Provide the (X, Y) coordinate of the cell's center where the given text is located.  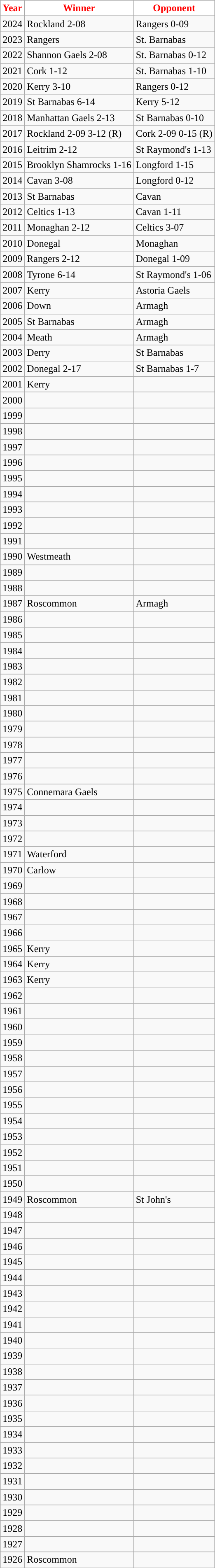
2002 (12, 369)
St Barnabas 1-7 (174, 369)
Winner (79, 8)
2009 (12, 259)
1932 (12, 1466)
St Barnabas 6-14 (79, 102)
1934 (12, 1434)
Cork 1-12 (79, 71)
1982 (12, 682)
1944 (12, 1278)
2005 (12, 322)
St Raymond's 1-06 (174, 275)
Rangers 0-12 (174, 86)
1985 (12, 635)
Monaghan 2-12 (79, 228)
1996 (12, 463)
Rangers 2-12 (79, 259)
2012 (12, 212)
1961 (12, 1011)
1949 (12, 1199)
1970 (12, 870)
Meath (79, 337)
1981 (12, 698)
1946 (12, 1246)
1930 (12, 1497)
2007 (12, 290)
1959 (12, 1043)
2022 (12, 55)
2021 (12, 71)
Opponent (174, 8)
1973 (12, 823)
Cork 2-09 0-15 (R) (174, 133)
2013 (12, 196)
1987 (12, 604)
1936 (12, 1403)
1928 (12, 1528)
1953 (12, 1136)
1960 (12, 1027)
St. Barnabas 0-12 (174, 55)
Connemara Gaels (79, 792)
1974 (12, 807)
1972 (12, 839)
2006 (12, 306)
Astoria Gaels (174, 290)
1986 (12, 619)
Leitrim 2-12 (79, 149)
1978 (12, 745)
1956 (12, 1090)
1991 (12, 541)
1937 (12, 1387)
1957 (12, 1074)
1977 (12, 761)
Down (79, 306)
2018 (12, 118)
1998 (12, 431)
St Barnabas 0-10 (174, 118)
St. Barnabas (174, 40)
Celtics 3-07 (174, 228)
Cavan 1-11 (174, 212)
Waterford (79, 854)
Donegal 2-17 (79, 369)
Longford 0-12 (174, 180)
Westmeath (79, 557)
1952 (12, 1152)
1950 (12, 1183)
Cavan (174, 196)
1929 (12, 1513)
1933 (12, 1450)
1969 (12, 886)
Donegal 1-09 (174, 259)
2017 (12, 133)
St Raymond's 1-13 (174, 149)
Carlow (79, 870)
Rangers 0-09 (174, 24)
1945 (12, 1262)
1940 (12, 1340)
Kerry 3-10 (79, 86)
Rockland 2-09 3-12 (R) (79, 133)
St. Barnabas 1-10 (174, 71)
1980 (12, 714)
2001 (12, 384)
1926 (12, 1560)
1992 (12, 525)
1984 (12, 651)
2004 (12, 337)
1995 (12, 478)
1964 (12, 964)
1954 (12, 1121)
2020 (12, 86)
2015 (12, 165)
1989 (12, 572)
1955 (12, 1105)
1948 (12, 1215)
1958 (12, 1058)
1976 (12, 776)
1979 (12, 729)
2023 (12, 40)
1942 (12, 1309)
1927 (12, 1544)
1951 (12, 1168)
2010 (12, 243)
1966 (12, 933)
1968 (12, 901)
Monaghan (174, 243)
1967 (12, 917)
2016 (12, 149)
2003 (12, 353)
1965 (12, 948)
Cavan 3-08 (79, 180)
Derry (79, 353)
1975 (12, 792)
1997 (12, 447)
1943 (12, 1293)
Longford 1-15 (174, 165)
1938 (12, 1372)
2019 (12, 102)
1993 (12, 510)
2008 (12, 275)
1971 (12, 854)
Kerry 5-12 (174, 102)
2014 (12, 180)
Donegal (79, 243)
1931 (12, 1482)
1983 (12, 666)
2024 (12, 24)
Shannon Gaels 2-08 (79, 55)
1988 (12, 588)
Tyrone 6-14 (79, 275)
Manhattan Gaels 2-13 (79, 118)
1947 (12, 1231)
1999 (12, 415)
1990 (12, 557)
Rockland 2-08 (79, 24)
Brooklyn Shamrocks 1-16 (79, 165)
1962 (12, 996)
2011 (12, 228)
St John's (174, 1199)
Rangers (79, 40)
1994 (12, 494)
Celtics 1-13 (79, 212)
2000 (12, 400)
1939 (12, 1356)
Year (12, 8)
1963 (12, 980)
1941 (12, 1325)
1935 (12, 1419)
